Detect which cell encompasses the target text, then output its [X, Y] center coordinate. 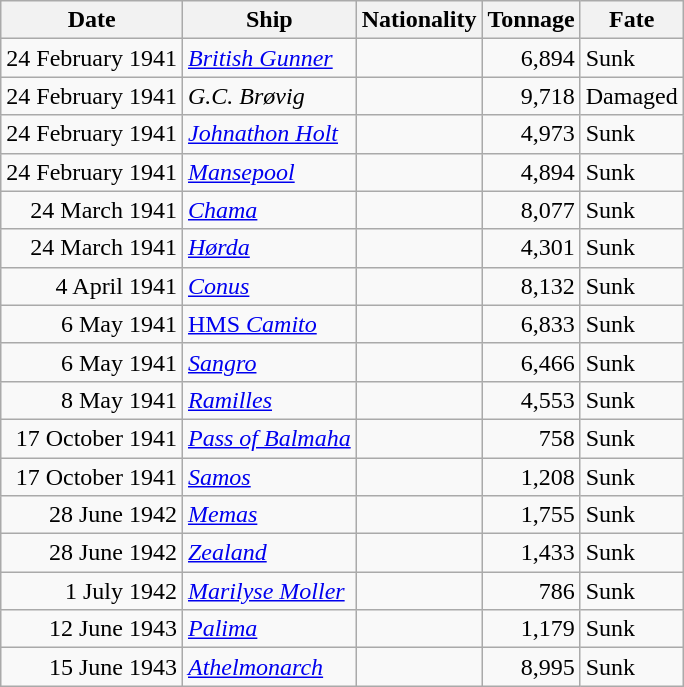
Hørda [269, 248]
4,301 [531, 248]
9,718 [531, 96]
Memas [269, 515]
4,553 [531, 400]
Date [92, 20]
Damaged [632, 96]
1,433 [531, 553]
Athelmonarch [269, 667]
8,995 [531, 667]
Ship [269, 20]
Fate [632, 20]
1 July 1942 [92, 591]
15 June 1943 [92, 667]
Samos [269, 477]
1,179 [531, 629]
Zealand [269, 553]
12 June 1943 [92, 629]
8,132 [531, 286]
Palima [269, 629]
1,208 [531, 477]
Tonnage [531, 20]
HMS Camito [269, 324]
Johnathon Holt [269, 134]
Mansepool [269, 172]
Chama [269, 210]
758 [531, 438]
6,833 [531, 324]
Conus [269, 286]
British Gunner [269, 58]
6,894 [531, 58]
G.C. Brøvig [269, 96]
Nationality [419, 20]
6,466 [531, 362]
8,077 [531, 210]
8 May 1941 [92, 400]
Pass of Balmaha [269, 438]
786 [531, 591]
Ramilles [269, 400]
4,894 [531, 172]
4,973 [531, 134]
4 April 1941 [92, 286]
1,755 [531, 515]
Marilyse Moller [269, 591]
Sangro [269, 362]
